Provide the (X, Y) coordinate of the cell's center where the given text is located.  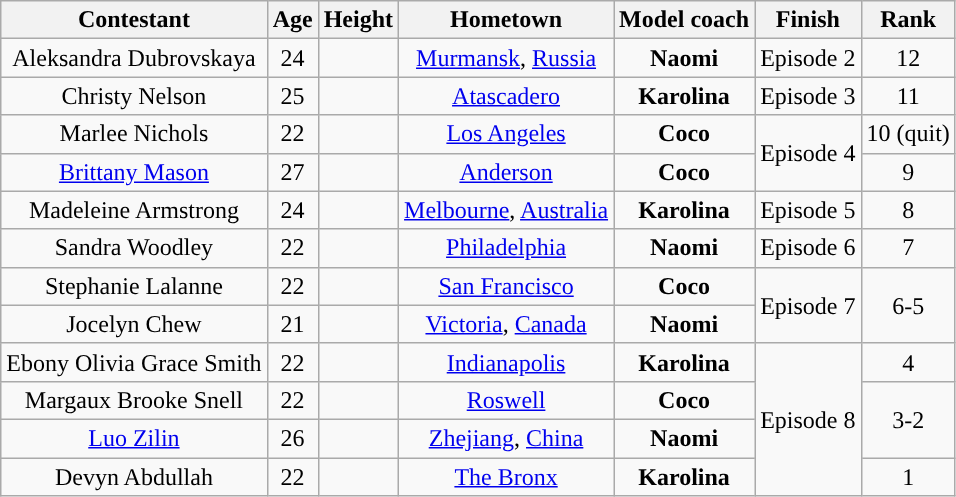
Los Angeles (506, 134)
Murmansk, Russia (506, 58)
Height (358, 20)
Aleksandra Dubrovskaya (134, 58)
Finish (808, 20)
Age (292, 20)
9 (908, 172)
1 (908, 477)
Margaux Brooke Snell (134, 400)
Episode 8 (808, 419)
San Francisco (506, 286)
Hometown (506, 20)
Roswell (506, 400)
Devyn Abdullah (134, 477)
12 (908, 58)
Episode 5 (808, 210)
Model coach (684, 20)
Episode 7 (808, 305)
Marlee Nichols (134, 134)
26 (292, 438)
Victoria, Canada (506, 324)
Atascadero (506, 96)
Episode 3 (808, 96)
Stephanie Lalanne (134, 286)
Zhejiang, China (506, 438)
Christy Nelson (134, 96)
Philadelphia (506, 248)
Ebony Olivia Grace Smith (134, 362)
The Bronx (506, 477)
Luo Zilin (134, 438)
25 (292, 96)
Rank (908, 20)
Sandra Woodley (134, 248)
Jocelyn Chew (134, 324)
10 (quit) (908, 134)
Episode 2 (808, 58)
Contestant (134, 20)
8 (908, 210)
21 (292, 324)
Melbourne, Australia (506, 210)
Anderson (506, 172)
6-5 (908, 305)
Indianapolis (506, 362)
Episode 4 (808, 153)
Brittany Mason (134, 172)
Episode 6 (808, 248)
4 (908, 362)
11 (908, 96)
Madeleine Armstrong (134, 210)
27 (292, 172)
7 (908, 248)
3-2 (908, 419)
